Detect which cell encompasses the target text, then output its [x, y] center coordinate. 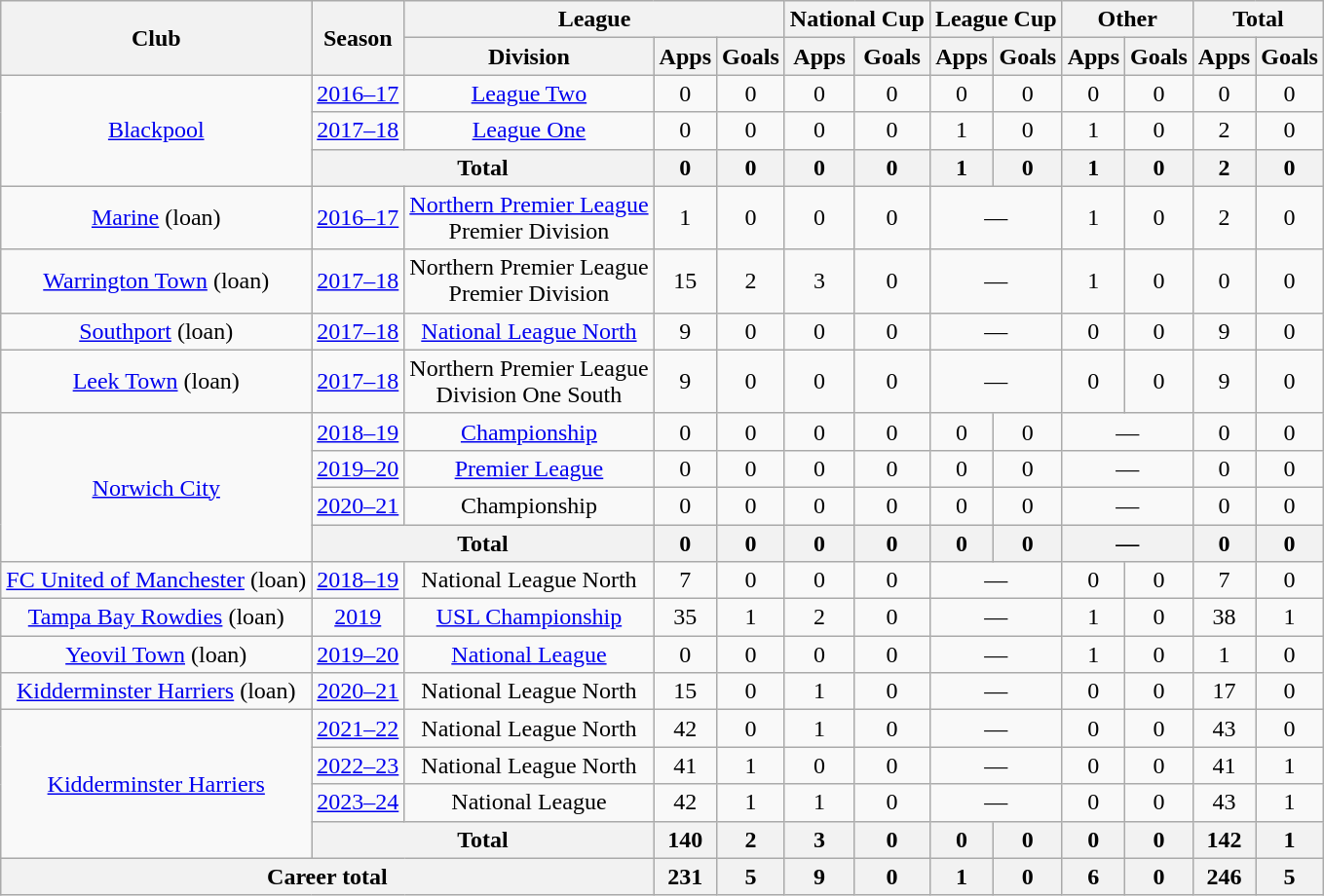
231 [685, 877]
2019 [359, 617]
Norwich City [156, 487]
USL Championship [529, 617]
38 [1224, 617]
Northern Premier LeagueDivision One South [529, 382]
League One [529, 131]
League Cup [996, 19]
Leek Town (loan) [156, 382]
35 [685, 617]
2021–22 [359, 728]
Other [1127, 19]
246 [1224, 877]
6 [1093, 877]
Season [359, 38]
FC United of Manchester (loan) [156, 580]
Career total [327, 877]
Tampa Bay Rowdies (loan) [156, 617]
142 [1224, 840]
League Two [529, 93]
National Cup [857, 19]
League [594, 19]
2022–23 [359, 765]
Southport (loan) [156, 331]
2023–24 [359, 803]
Premier League [529, 468]
Blackpool [156, 131]
Kidderminster Harriers [156, 784]
Warrington Town (loan) [156, 280]
Marine (loan) [156, 218]
17 [1224, 691]
Club [156, 38]
Division [529, 56]
Kidderminster Harriers (loan) [156, 691]
Yeovil Town (loan) [156, 654]
140 [685, 840]
